From the cell containing the given text, extract its center point as [X, Y] coordinate. 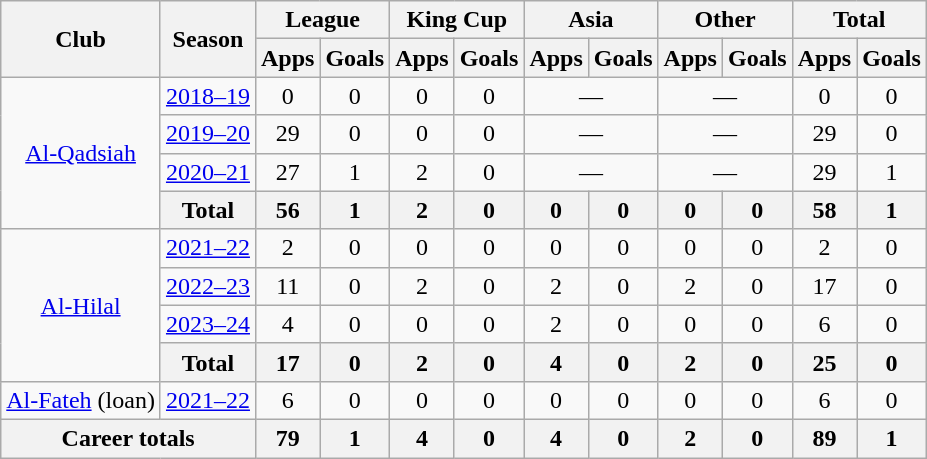
Asia [591, 20]
League [322, 20]
58 [824, 210]
27 [287, 172]
25 [824, 362]
King Cup [457, 20]
2023–24 [208, 324]
56 [287, 210]
Other [725, 20]
79 [287, 438]
11 [287, 286]
Al-Fateh (loan) [81, 400]
Season [208, 39]
2019–20 [208, 134]
Al-Qadsiah [81, 153]
2018–19 [208, 96]
Club [81, 39]
Career totals [128, 438]
2020–21 [208, 172]
Al-Hilal [81, 305]
2022–23 [208, 286]
89 [824, 438]
